Determine the (x, y) coordinate at the center of the cell enclosing the given text.  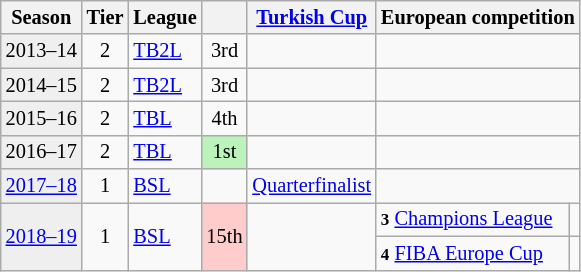
1st (225, 152)
European competition (478, 17)
Tier (106, 17)
2015–16 (42, 118)
4th (225, 118)
4 FIBA Europe Cup (472, 253)
15th (225, 236)
2017–18 (42, 186)
Season (42, 17)
League (164, 17)
2018–19 (42, 236)
2014–15 (42, 85)
3 Champions League (472, 219)
2016–17 (42, 152)
2013–14 (42, 51)
Turkish Cup (312, 17)
Quarterfinalist (312, 186)
